Extract the [X, Y] coordinate from the center of the cell holding the provided text.  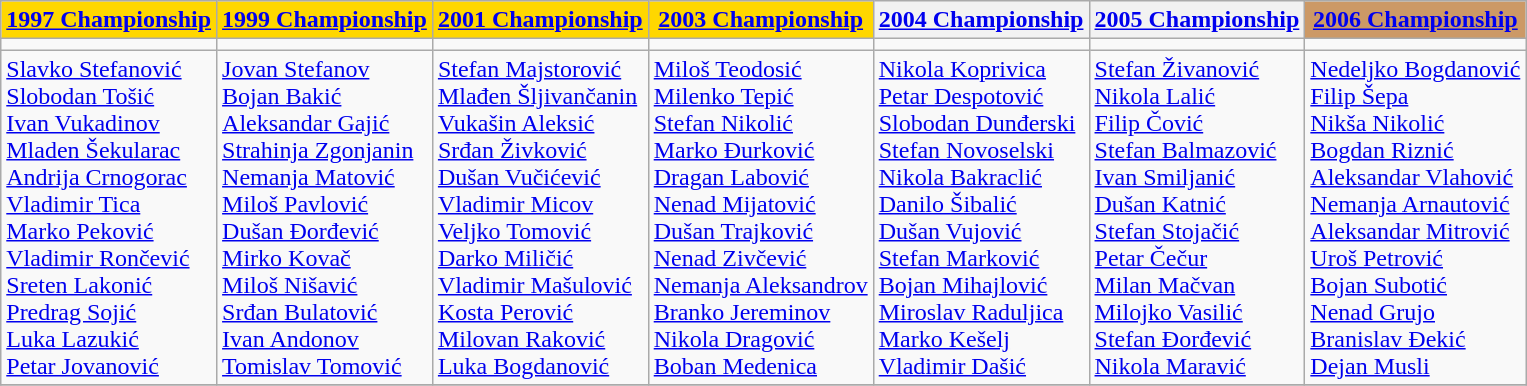
2004 Championship [981, 20]
1997 Championship [109, 20]
2005 Championship [1197, 20]
1999 Championship [325, 20]
2001 Championship [540, 20]
2006 Championship [1416, 20]
2003 Championship [760, 20]
